Pinpoint the cell where the given text exists, returning its [x, y] midpoint coordinate. 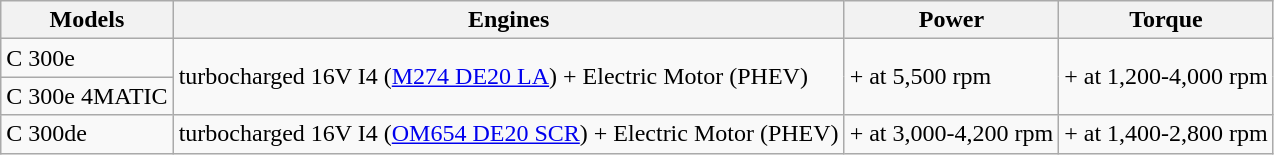
+ at 1,400-2,800 rpm [1166, 134]
+ at 1,200-4,000 rpm [1166, 77]
Models [87, 20]
C 300de [87, 134]
Torque [1166, 20]
+ at 5,500 rpm [952, 77]
turbocharged 16V I4 (OM654 DE20 SCR) + Electric Motor (PHEV) [508, 134]
C 300e 4MATIC [87, 96]
turbocharged 16V I4 (M274 DE20 LA) + Electric Motor (PHEV) [508, 77]
Engines [508, 20]
Power [952, 20]
C 300e [87, 58]
+ at 3,000-4,200 rpm [952, 134]
